Return the (X, Y) coordinate for the center point of the cell that contains the specified text.  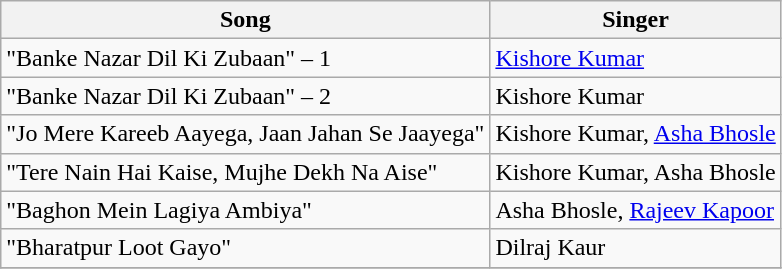
"Banke Nazar Dil Ki Zubaan" – 1 (246, 58)
"Tere Nain Hai Kaise, Mujhe Dekh Na Aise" (246, 172)
Song (246, 20)
"Jo Mere Kareeb Aayega, Jaan Jahan Se Jaayega" (246, 134)
"Bharatpur Loot Gayo" (246, 248)
Singer (636, 20)
"Baghon Mein Lagiya Ambiya" (246, 210)
Asha Bhosle, Rajeev Kapoor (636, 210)
Dilraj Kaur (636, 248)
"Banke Nazar Dil Ki Zubaan" – 2 (246, 96)
